Locate the cell with the specified text and output its (x, y) center coordinate. 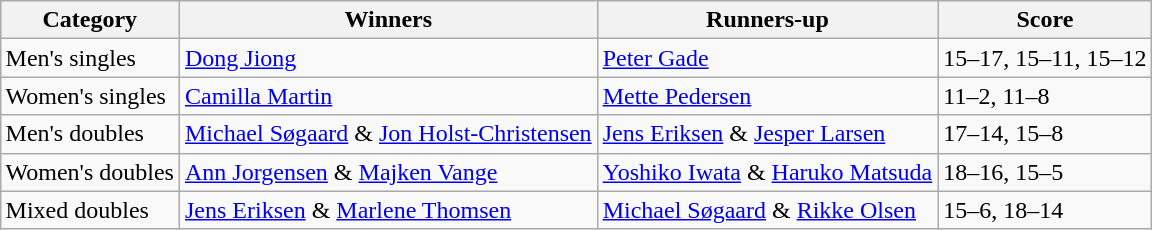
11–2, 11–8 (1045, 96)
17–14, 15–8 (1045, 134)
Women's doubles (90, 172)
Michael Søgaard & Rikke Olsen (768, 210)
Score (1045, 20)
Category (90, 20)
Mette Pedersen (768, 96)
Michael Søgaard & Jon Holst-Christensen (388, 134)
Ann Jorgensen & Majken Vange (388, 172)
Dong Jiong (388, 58)
Men's doubles (90, 134)
Women's singles (90, 96)
15–6, 18–14 (1045, 210)
Mixed doubles (90, 210)
Jens Eriksen & Marlene Thomsen (388, 210)
Camilla Martin (388, 96)
Jens Eriksen & Jesper Larsen (768, 134)
Yoshiko Iwata & Haruko Matsuda (768, 172)
15–17, 15–11, 15–12 (1045, 58)
Men's singles (90, 58)
Peter Gade (768, 58)
18–16, 15–5 (1045, 172)
Runners-up (768, 20)
Winners (388, 20)
